Return [X, Y] of the center of cell containing provided text 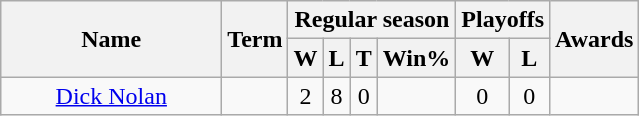
Term [255, 39]
Name [112, 39]
Dick Nolan [112, 96]
Playoffs [503, 20]
T [364, 58]
Win% [416, 58]
Awards [594, 39]
Regular season [372, 20]
2 [306, 96]
8 [336, 96]
